Identify which cell holds the provided text, then report its (x, y) central coordinate. 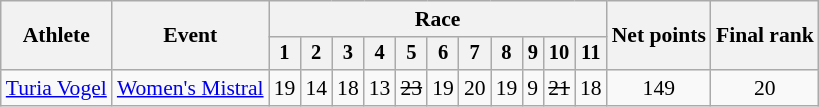
Net points (659, 36)
8 (507, 54)
13 (380, 88)
Turia Vogel (56, 88)
Event (190, 36)
2 (316, 54)
23 (411, 88)
4 (380, 54)
Women's Mistral (190, 88)
1 (285, 54)
6 (443, 54)
Athlete (56, 36)
7 (475, 54)
14 (316, 88)
Race (438, 19)
21 (559, 88)
11 (591, 54)
3 (348, 54)
149 (659, 88)
5 (411, 54)
10 (559, 54)
Final rank (765, 36)
